Extract the [x, y] coordinate from the center of the cell holding the provided text.  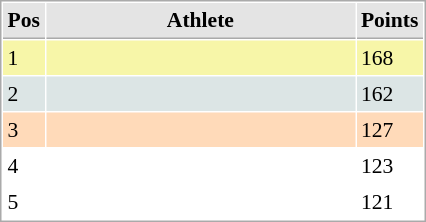
4 [24, 165]
123 [390, 165]
3 [24, 129]
5 [24, 201]
Athlete [200, 21]
162 [390, 93]
1 [24, 57]
121 [390, 201]
168 [390, 57]
127 [390, 129]
Points [390, 21]
Pos [24, 21]
2 [24, 93]
